Return the (x, y) coordinate for the center point of the cell that contains the specified text.  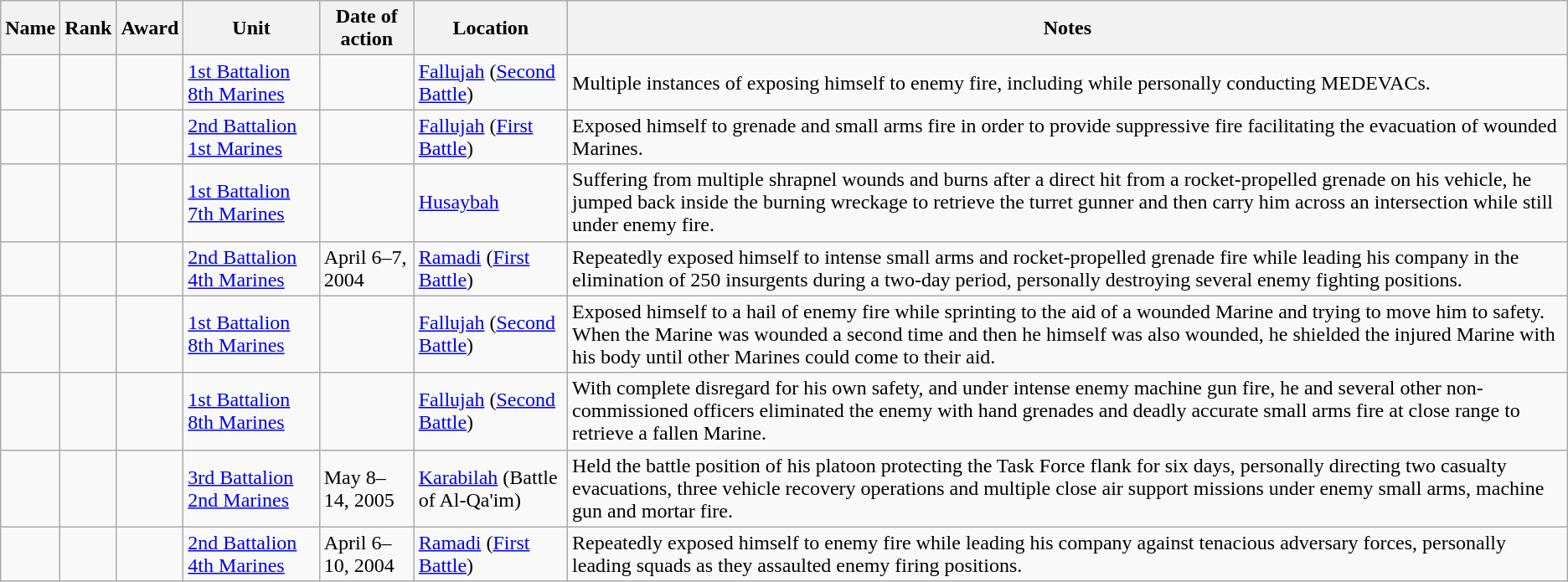
Location (491, 28)
Unit (251, 28)
Notes (1068, 28)
May 8–14, 2005 (367, 488)
Fallujah (First Battle) (491, 137)
April 6–7, 2004 (367, 268)
2nd Battalion 1st Marines (251, 137)
3rd Battalion 2nd Marines (251, 488)
1st Battalion 7th Marines (251, 203)
Exposed himself to grenade and small arms fire in order to provide suppressive fire facilitating the evacuation of wounded Marines. (1068, 137)
Husaybah (491, 203)
Date of action (367, 28)
Rank (89, 28)
Award (150, 28)
Multiple instances of exposing himself to enemy fire, including while personally conducting MEDEVACs. (1068, 82)
Karabilah (Battle of Al-Qa'im) (491, 488)
April 6–10, 2004 (367, 554)
Name (30, 28)
